Provide the (x, y) coordinate of the cell's center where the given text is located.  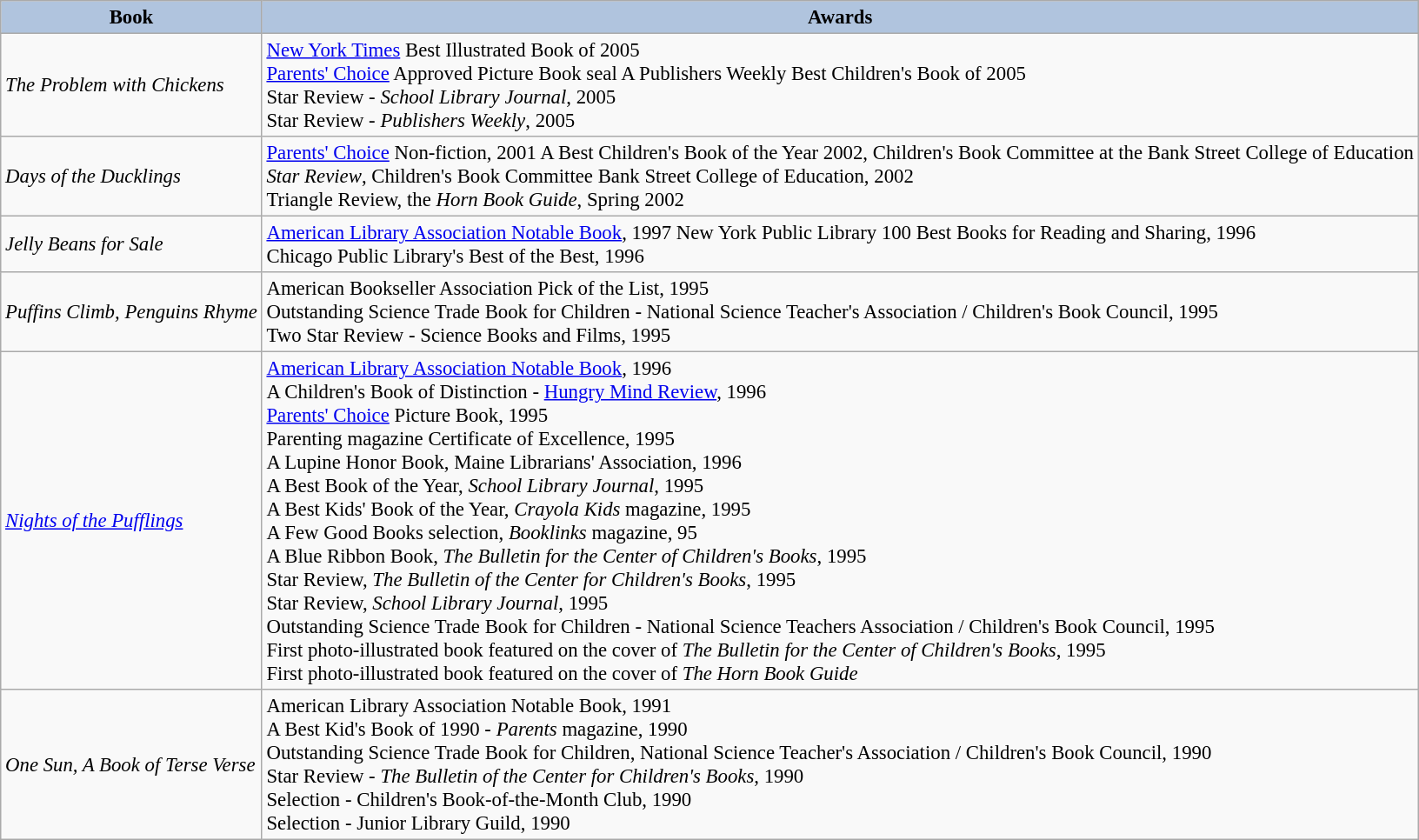
Days of the Ducklings (131, 177)
Nights of the Pufflings (131, 522)
Awards (840, 17)
Puffins Climb, Penguins Rhyme (131, 312)
The Problem with Chickens (131, 85)
Jelly Beans for Sale (131, 245)
Book (131, 17)
